For the text-containing cell, return its midpoint in (X, Y) coordinate format. 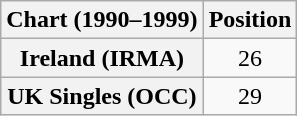
Ireland (IRMA) (102, 58)
UK Singles (OCC) (102, 96)
29 (250, 96)
Chart (1990–1999) (102, 20)
Position (250, 20)
26 (250, 58)
